From the cell containing the given text, extract its center point as (x, y) coordinate. 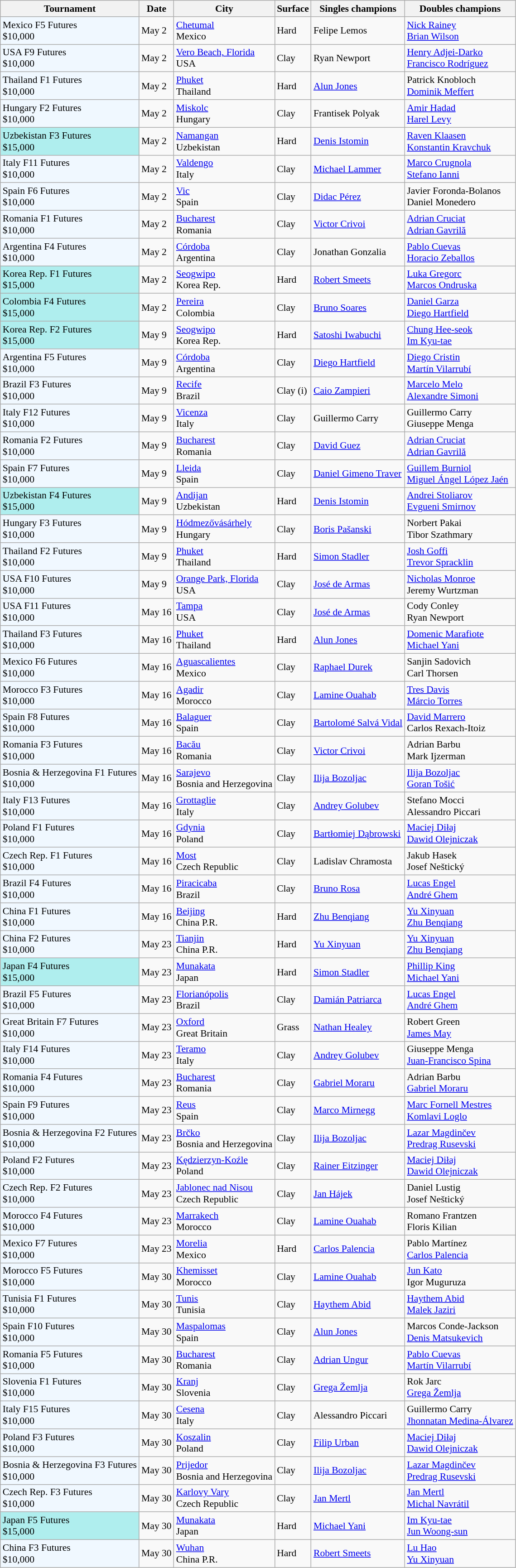
Ilija Bozoljac Goran Tošić (460, 778)
Raven Klaasen Konstantin Kravchuk (460, 141)
Michael Lammer (358, 169)
Raphael Durek (358, 668)
City (224, 9)
Alessandro Piccari (358, 1415)
Italy F11 Futures$10,000 (70, 169)
China F1 Futures$10,000 (70, 917)
AndijanUzbekistan (224, 501)
Giuseppe Menga Juan-Francisco Spina (460, 1055)
Date (157, 9)
KhemissetMorocco (224, 1277)
Clay (i) (293, 391)
Patrick Knobloch Dominik Meffert (460, 86)
Damián Patriarca (358, 999)
Doubles champions (460, 9)
Vero Beach, FloridaUSA (224, 58)
Adrian Barbu Gabriel Moraru (460, 1083)
Luka Gregorc Marcos Ondruska (460, 280)
China F2 Futures$10,000 (70, 944)
Morocco F3 Futures$10,000 (70, 695)
Yu Xinyuan (358, 944)
Rok Jarc Grega Žemlja (460, 1387)
Spain F8 Futures$10,000 (70, 723)
Chung Hee-seok Im Kyu-tae (460, 335)
Colombia F4 Futures$15,000 (70, 307)
Bosnia & Herzegovina F2 Futures$10,000 (70, 1138)
Spain F9 Futures$10,000 (70, 1111)
LleidaSpain (224, 474)
Guillermo Carry (358, 419)
Romania F1 Futures$10,000 (70, 225)
Nick Rainey Brian Wilson (460, 31)
Stefano Mocci Alessandro Piccari (460, 806)
Uzbekistan F4 Futures$15,000 (70, 501)
Brazil F5 Futures$10,000 (70, 999)
Italy F14 Futures$10,000 (70, 1055)
Adrian Barbu Mark Ijzerman (460, 750)
BalaguerSpain (224, 723)
Norbert Pakai Tibor Szathmary (460, 529)
KoszalinPoland (224, 1443)
Poland F3 Futures$10,000 (70, 1443)
Tres Davis Márcio Torres (460, 695)
Diego Hartfield (358, 362)
GdyniaPoland (224, 834)
Daniel Lustig Josef Neštický (460, 1193)
Brazil F3 Futures$10,000 (70, 391)
Ryan Newport (358, 58)
KranjSlovenia (224, 1387)
Mexico F5 Futures$10,000 (70, 31)
Pablo Martínez Carlos Palencia (460, 1249)
Amir Hadad Harel Levy (460, 113)
Czech Rep. F1 Futures$10,000 (70, 862)
Sanjin Sadovich Carl Thorsen (460, 668)
TunisTunisia (224, 1305)
Ladislav Chramosta (358, 862)
David Guez (358, 446)
Grass (293, 1028)
Robert Green James May (460, 1028)
SarajevoBosnia and Herzegovina (224, 778)
Marc Fornell Mestres Komlavi Loglo (460, 1111)
Romania F3 Futures$10,000 (70, 750)
WuhanChina P.R. (224, 1554)
Morocco F4 Futures$10,000 (70, 1221)
Grega Žemlja (358, 1387)
USA F11 Futures$10,000 (70, 612)
CesenaItaly (224, 1415)
Kędzierzyn-KoźlePoland (224, 1166)
AgadirMorocco (224, 695)
Bosnia & Herzegovina F3 Futures$10,000 (70, 1471)
Felipe Lemos (358, 31)
Hungary F3 Futures$10,000 (70, 529)
Poland F1 Futures$10,000 (70, 834)
PereiraColombia (224, 307)
Slovenia F1 Futures$10,000 (70, 1387)
Japan F4 Futures$15,000 (70, 972)
Spain F6 Futures$10,000 (70, 197)
PiracicabaBrazil (224, 889)
Jan Mertl (358, 1498)
Haythem Abid Malek Jaziri (460, 1305)
ChetumalMexico (224, 31)
NamanganUzbekistan (224, 141)
Argentina F5 Futures$10,000 (70, 362)
Tunisia F1 Futures$10,000 (70, 1305)
MostCzech Republic (224, 862)
Lu Hao Yu Xinyuan (460, 1554)
Jablonec nad NisouCzech Republic (224, 1193)
Satoshi Iwabuchi (358, 335)
Im Kyu-tae Jun Woong-sun (460, 1526)
Uzbekistan F3 Futures$15,000 (70, 141)
Carlos Palencia (358, 1249)
Thailand F1 Futures$10,000 (70, 86)
Great Britain F7 Futures$10,000 (70, 1028)
MarrakechMorocco (224, 1221)
China F3 Futures$10,000 (70, 1554)
Pablo Cuevas Horacio Zeballos (460, 252)
Korea Rep. F1 Futures$15,000 (70, 280)
TeramoItaly (224, 1055)
Domenic Marafiote Michael Yani (460, 640)
RecifeBrazil (224, 391)
GrottaglieItaly (224, 806)
Italy F15 Futures$10,000 (70, 1415)
Argentina F4 Futures$10,000 (70, 252)
David Marrero Carlos Rexach-Itoiz (460, 723)
Jakub Hasek Josef Neštický (460, 862)
Michael Yani (358, 1526)
Marco Mirnegg (358, 1111)
Marcelo Melo Alexandre Simoni (460, 391)
ValdengoItaly (224, 169)
OxfordGreat Britain (224, 1028)
Korea Rep. F2 Futures$15,000 (70, 335)
Italy F12 Futures$10,000 (70, 419)
TampaUSA (224, 612)
Bruno Rosa (358, 889)
USA F10 Futures$10,000 (70, 584)
Italy F13 Futures$10,000 (70, 806)
MoreliaMexico (224, 1249)
AguascalientesMexico (224, 668)
Diego Cristin Martín Vilarrubí (460, 362)
BacăuRomania (224, 750)
Marco Crugnola Stefano Ianni (460, 169)
Didac Pérez (358, 197)
Bartolomé Salvá Vidal (358, 723)
Brazil F4 Futures$10,000 (70, 889)
Guillermo Carry Giuseppe Menga (460, 419)
Romania F5 Futures$10,000 (70, 1360)
USA F9 Futures$10,000 (70, 58)
PrijedorBosnia and Herzegovina (224, 1471)
Hungary F2 Futures$10,000 (70, 113)
Bruno Soares (358, 307)
Jan Hájek (358, 1193)
Japan F5 Futures$15,000 (70, 1526)
Jonathan Gonzalia (358, 252)
Caio Zampieri (358, 391)
ReusSpain (224, 1111)
Daniel Gimeno Traver (358, 474)
Romania F4 Futures$10,000 (70, 1083)
Gabriel Moraru (358, 1083)
Jun Kato Igor Muguruza (460, 1277)
Mexico F6 Futures$10,000 (70, 668)
Filip Urban (358, 1443)
Marcos Conde-Jackson Denis Matsukevich (460, 1332)
Zhu Benqiang (358, 917)
Singles champions (358, 9)
Orange Park, FloridaUSA (224, 584)
Romania F2 Futures$10,000 (70, 446)
Jan Mertl Michal Navrátil (460, 1498)
Bartłomiej Dąbrowski (358, 834)
Karlovy VaryCzech Republic (224, 1498)
Tournament (70, 9)
Josh Goffi Trevor Spracklin (460, 556)
Surface (293, 9)
Czech Rep. F2 Futures$10,000 (70, 1193)
Romano Frantzen Floris Kilian (460, 1221)
Cody Conley Ryan Newport (460, 612)
MaspalomasSpain (224, 1332)
Czech Rep. F3 Futures$10,000 (70, 1498)
Daniel Garza Diego Hartfield (460, 307)
Pablo Cuevas Martín Vilarrubí (460, 1360)
Frantisek Polyak (358, 113)
Phillip King Michael Yani (460, 972)
Morocco F5 Futures$10,000 (70, 1277)
VicSpain (224, 197)
MiskolcHungary (224, 113)
Nicholas Monroe Jeremy Wurtzman (460, 584)
Mexico F7 Futures$10,000 (70, 1249)
VicenzaItaly (224, 419)
Javier Foronda-Bolanos Daniel Monedero (460, 197)
TianjinChina P.R. (224, 944)
Haythem Abid (358, 1305)
Spain F7 Futures$10,000 (70, 474)
Henry Adjei-Darko Francisco Rodríguez (460, 58)
Adrian Ungur (358, 1360)
HódmezővásárhelyHungary (224, 529)
Spain F10 Futures$10,000 (70, 1332)
FlorianópolisBrazil (224, 999)
Thailand F3 Futures$10,000 (70, 640)
BrčkoBosnia and Herzegovina (224, 1138)
Guillem Burniol Miguel Ángel López Jaén (460, 474)
Poland F2 Futures$10,000 (70, 1166)
Rainer Eitzinger (358, 1166)
Guillermo Carry Jhonnatan Medina-Álvarez (460, 1415)
Nathan Healey (358, 1028)
BeijingChina P.R. (224, 917)
Thailand F2 Futures$10,000 (70, 556)
Andrei Stoliarov Evgueni Smirnov (460, 501)
Bosnia & Herzegovina F1 Futures$10,000 (70, 778)
Boris Pašanski (358, 529)
